From the cell containing the given text, extract its center point as (X, Y) coordinate. 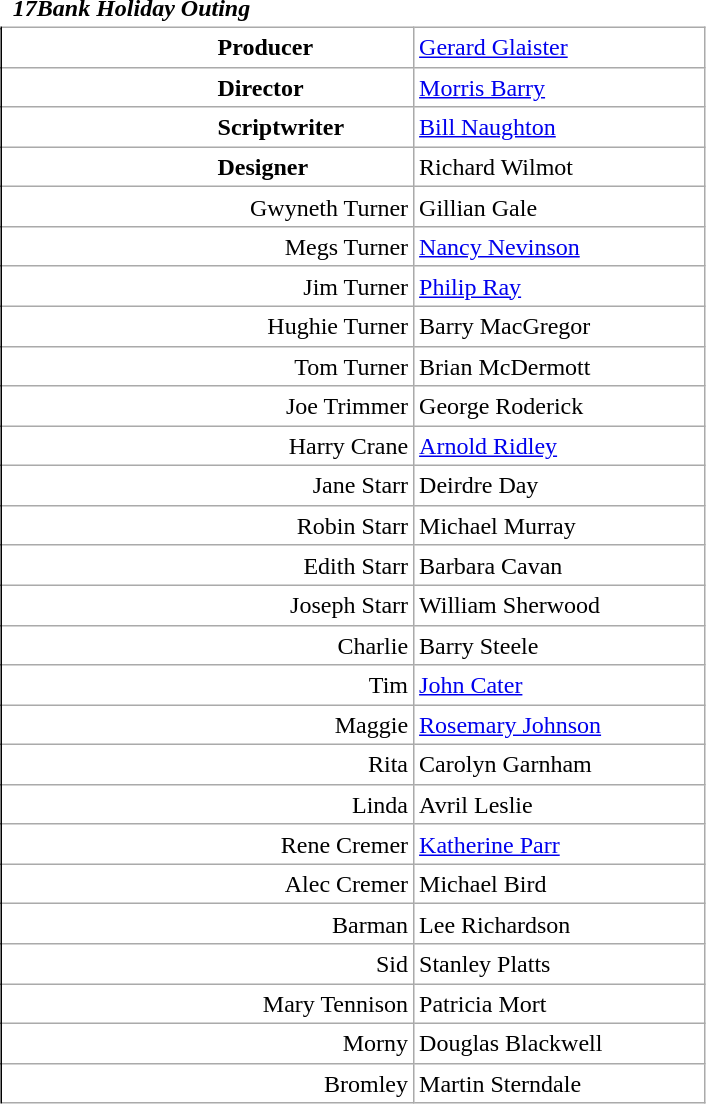
Barry Steele (560, 645)
Bill Naughton (560, 127)
Sid (208, 964)
Carolyn Garnham (560, 765)
Barman (208, 924)
Alec Cremer (208, 884)
Brian McDermott (560, 366)
Harry Crane (208, 446)
Michael Murray (560, 525)
Designer (208, 167)
Robin Starr (208, 525)
Tom Turner (208, 366)
Michael Bird (560, 884)
John Cater (560, 685)
Avril Leslie (560, 804)
Morris Barry (560, 87)
Nancy Nevinson (560, 247)
Martin Sterndale (560, 1083)
Richard Wilmot (560, 167)
Joseph Starr (208, 605)
Rene Cremer (208, 844)
Lee Richardson (560, 924)
George Roderick (560, 406)
Gillian Gale (560, 207)
Producer (208, 47)
Scriptwriter (208, 127)
Arnold Ridley (560, 446)
Gwyneth Turner (208, 207)
Philip Ray (560, 286)
Director (208, 87)
Jim Turner (208, 286)
Douglas Blackwell (560, 1043)
William Sherwood (560, 605)
Jane Starr (208, 486)
Maggie (208, 725)
Barbara Cavan (560, 565)
Katherine Parr (560, 844)
Rita (208, 765)
Hughie Turner (208, 326)
Tim (208, 685)
Charlie (208, 645)
Bromley (208, 1083)
Stanley Platts (560, 964)
Rosemary Johnson (560, 725)
Patricia Mort (560, 1004)
Mary Tennison (208, 1004)
Linda (208, 804)
Barry MacGregor (560, 326)
Edith Starr (208, 565)
Joe Trimmer (208, 406)
Deirdre Day (560, 486)
Morny (208, 1043)
Gerard Glaister (560, 47)
Megs Turner (208, 247)
